Find where the given text appears and provide that cell's center as (x, y) coordinate. 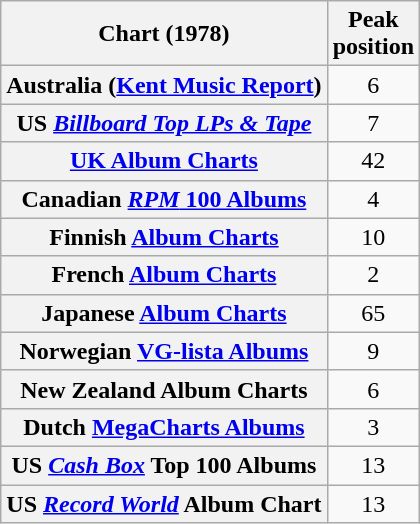
Dutch MegaCharts Albums (164, 427)
US Billboard Top LPs & Tape (164, 123)
US Cash Box Top 100 Albums (164, 465)
US Record World Album Chart (164, 503)
4 (373, 199)
French Album Charts (164, 275)
Finnish Album Charts (164, 237)
9 (373, 351)
Chart (1978) (164, 34)
10 (373, 237)
New Zealand Album Charts (164, 389)
42 (373, 161)
65 (373, 313)
3 (373, 427)
Australia (Kent Music Report) (164, 85)
Canadian RPM 100 Albums (164, 199)
Norwegian VG-lista Albums (164, 351)
2 (373, 275)
7 (373, 123)
UK Album Charts (164, 161)
Peakposition (373, 34)
Japanese Album Charts (164, 313)
